Scan for the cell matching the given text and deliver its [x, y] coordinate at center. 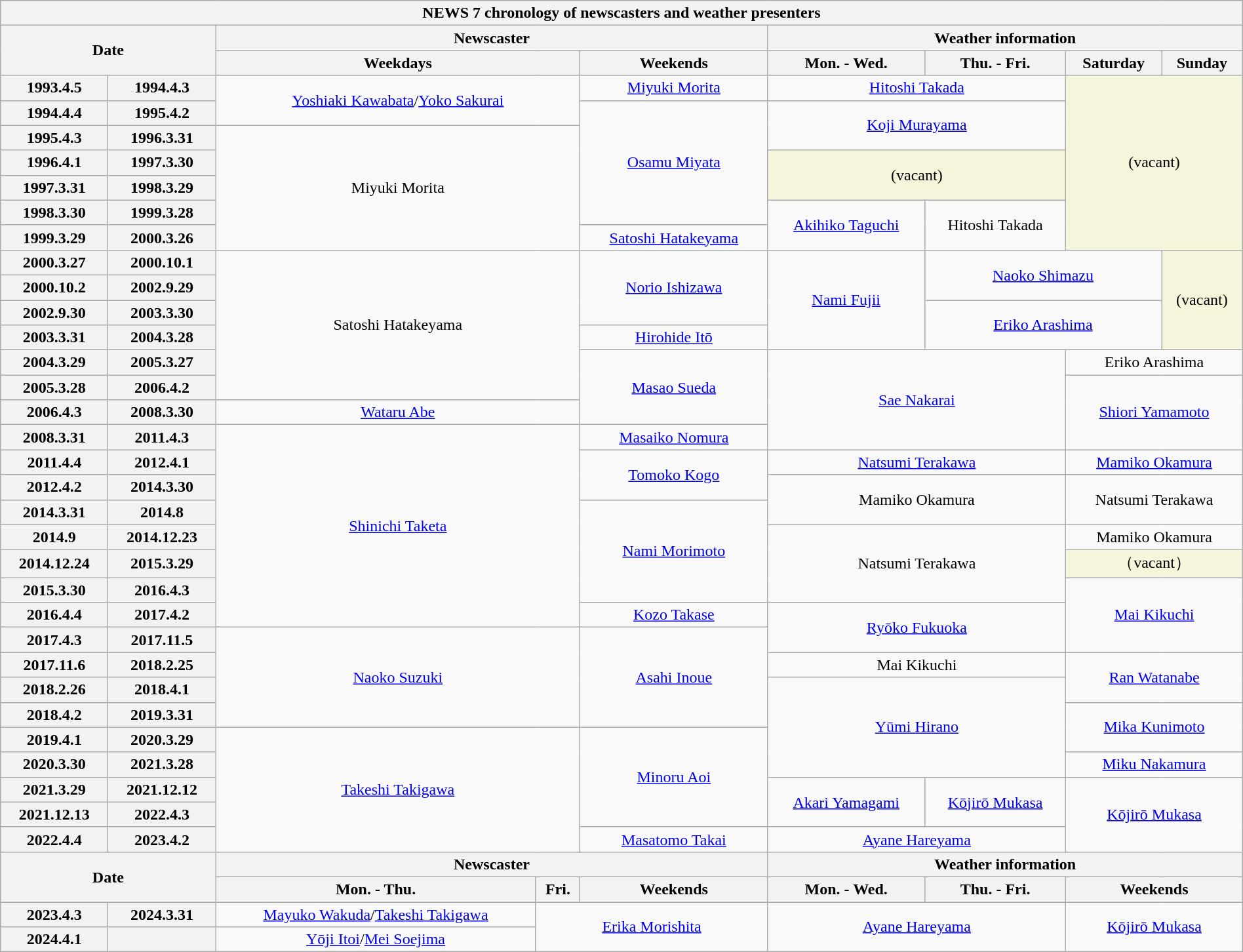
2011.4.3 [162, 437]
2016.4.4 [54, 615]
2014.3.31 [54, 512]
Mon. - Thu. [376, 889]
Erika Morishita [652, 927]
2014.12.24 [54, 564]
1998.3.29 [162, 188]
2021.12.13 [54, 814]
2012.4.1 [162, 462]
2014.12.23 [162, 537]
Akari Yamagami [846, 802]
1994.4.3 [162, 88]
1997.3.31 [54, 188]
Asahi Inoue [674, 677]
Sunday [1202, 63]
2008.3.30 [162, 412]
Fri. [558, 889]
Shiori Yamamoto [1154, 412]
Weekdays [398, 63]
2015.3.29 [162, 564]
Saturday [1114, 63]
2006.4.2 [162, 387]
2004.3.29 [54, 363]
Norio Ishizawa [674, 287]
Yōji Itoi/Mei Soejima [376, 940]
2017.4.2 [162, 615]
2018.2.26 [54, 690]
Ryōko Fukuoka [917, 627]
Wataru Abe [398, 412]
2018.4.1 [162, 690]
Koji Murayama [917, 125]
2018.2.25 [162, 665]
2014.8 [162, 512]
2019.3.31 [162, 715]
2006.4.3 [54, 412]
Masatomo Takai [674, 839]
Hirohide Itō [674, 338]
2004.3.28 [162, 338]
2022.4.3 [162, 814]
Sae Nakarai [917, 400]
Nami Fujii [846, 300]
2000.10.1 [162, 262]
1996.4.1 [54, 163]
2012.4.2 [54, 487]
Nami Morimoto [674, 551]
1999.3.29 [54, 237]
Ran Watanabe [1154, 677]
Shinichi Taketa [398, 526]
Naoko Shimazu [1042, 275]
2000.3.27 [54, 262]
2011.4.4 [54, 462]
Naoko Suzuki [398, 677]
（vacant） [1154, 564]
2014.9 [54, 537]
1995.4.3 [54, 138]
2016.4.3 [162, 590]
2002.9.29 [162, 287]
2024.4.1 [54, 940]
2003.3.31 [54, 338]
2017.11.5 [162, 640]
2023.4.2 [162, 839]
2020.3.30 [54, 764]
Masaiko Nomura [674, 437]
2021.3.28 [162, 764]
Yoshiaki Kawabata/Yoko Sakurai [398, 100]
2024.3.31 [162, 915]
1999.3.28 [162, 212]
2021.3.29 [54, 789]
2002.9.30 [54, 313]
Takeshi Takigawa [398, 789]
Minoru Aoi [674, 777]
2005.3.27 [162, 363]
1994.4.4 [54, 113]
2017.11.6 [54, 665]
Masao Sueda [674, 387]
Yūmi Hirano [917, 727]
Mayuko Wakuda/Takeshi Takigawa [376, 915]
1997.3.30 [162, 163]
1996.3.31 [162, 138]
2018.4.2 [54, 715]
Miku Nakamura [1154, 764]
2000.10.2 [54, 287]
2022.4.4 [54, 839]
2023.4.3 [54, 915]
2000.3.26 [162, 237]
2019.4.1 [54, 740]
Kozo Takase [674, 615]
Mika Kunimoto [1154, 727]
2017.4.3 [54, 640]
Akihiko Taguchi [846, 225]
2008.3.31 [54, 437]
1998.3.30 [54, 212]
1993.4.5 [54, 88]
2021.12.12 [162, 789]
Tomoko Kogo [674, 475]
2020.3.29 [162, 740]
2015.3.30 [54, 590]
NEWS 7 chronology of newscasters and weather presenters [621, 13]
2003.3.30 [162, 313]
1995.4.2 [162, 113]
Osamu Miyata [674, 163]
2014.3.30 [162, 487]
2005.3.28 [54, 387]
